Identify which cell holds the provided text, then report its (x, y) central coordinate. 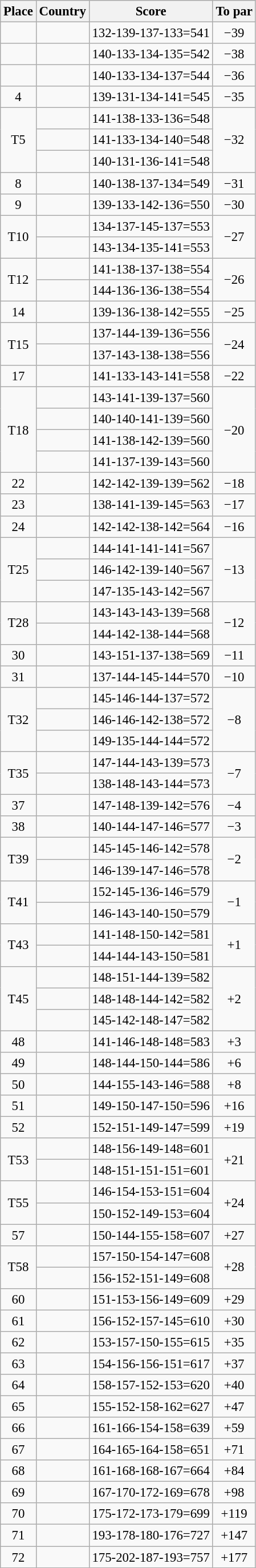
+59 (234, 1428)
−17 (234, 505)
T35 (18, 773)
61 (18, 1321)
T32 (18, 719)
−32 (234, 140)
−25 (234, 312)
164-165-164-158=651 (151, 1450)
−11 (234, 656)
37 (18, 806)
+71 (234, 1450)
−1 (234, 902)
−18 (234, 484)
−30 (234, 204)
−35 (234, 97)
52 (18, 1128)
150-152-149-153=604 (151, 1213)
−8 (234, 719)
137-144-139-136=556 (151, 333)
144-141-141-141=567 (151, 548)
143-134-135-141=553 (151, 247)
141-138-142-139=560 (151, 441)
17 (18, 376)
T28 (18, 624)
Score (151, 11)
147-135-143-142=567 (151, 591)
141-138-133-136=548 (151, 119)
175-172-173-179=699 (151, 1514)
+98 (234, 1493)
161-166-154-158=639 (151, 1428)
−3 (234, 827)
T39 (18, 859)
T10 (18, 236)
+24 (234, 1203)
70 (18, 1514)
140-138-137-134=549 (151, 183)
T45 (18, 999)
134-137-145-137=553 (151, 226)
64 (18, 1385)
141-133-134-140=548 (151, 140)
146-139-147-146=578 (151, 870)
146-142-139-140=567 (151, 569)
+16 (234, 1106)
149-135-144-144=572 (151, 741)
T41 (18, 902)
−24 (234, 344)
−38 (234, 54)
140-133-134-135=542 (151, 54)
151-153-156-149=609 (151, 1300)
23 (18, 505)
67 (18, 1450)
143-143-143-139=568 (151, 613)
158-157-152-153=620 (151, 1385)
175-202-187-193=757 (151, 1557)
+3 (234, 1042)
152-151-149-147=599 (151, 1128)
193-178-180-176=727 (151, 1535)
69 (18, 1493)
140-131-136-141=548 (151, 162)
−20 (234, 430)
157-150-154-147=608 (151, 1256)
−36 (234, 76)
−7 (234, 773)
138-148-143-144=573 (151, 784)
141-138-137-138=554 (151, 269)
+35 (234, 1342)
63 (18, 1364)
142-142-139-139=562 (151, 484)
51 (18, 1106)
148-151-144-139=582 (151, 978)
143-141-139-137=560 (151, 398)
−13 (234, 570)
+6 (234, 1063)
141-137-139-143=560 (151, 462)
71 (18, 1535)
167-170-172-169=678 (151, 1493)
132-139-137-133=541 (151, 33)
+40 (234, 1385)
−26 (234, 280)
−12 (234, 624)
T53 (18, 1159)
−4 (234, 806)
22 (18, 484)
38 (18, 827)
+8 (234, 1085)
140-133-134-137=544 (151, 76)
+1 (234, 944)
142-142-138-142=564 (151, 526)
T15 (18, 344)
137-144-145-144=570 (151, 677)
T58 (18, 1267)
141-146-148-148=583 (151, 1042)
140-144-147-146=577 (151, 827)
30 (18, 656)
147-144-143-139=573 (151, 763)
153-157-150-155=615 (151, 1342)
161-168-168-167=664 (151, 1471)
−39 (234, 33)
139-136-138-142=555 (151, 312)
T55 (18, 1203)
155-152-158-162=627 (151, 1407)
+2 (234, 999)
141-148-150-142=581 (151, 934)
148-156-149-148=601 (151, 1149)
+29 (234, 1300)
+47 (234, 1407)
−22 (234, 376)
140-140-141-139=560 (151, 419)
Country (63, 11)
−27 (234, 236)
−10 (234, 677)
+28 (234, 1267)
T18 (18, 430)
146-143-140-150=579 (151, 913)
+177 (234, 1557)
150-144-155-158=607 (151, 1235)
147-148-139-142=576 (151, 806)
143-151-137-138=569 (151, 656)
144-155-143-146=588 (151, 1085)
T5 (18, 140)
+84 (234, 1471)
152-145-136-146=579 (151, 891)
139-131-134-141=545 (151, 97)
24 (18, 526)
144-144-143-150=581 (151, 956)
145-146-144-137=572 (151, 698)
4 (18, 97)
66 (18, 1428)
148-148-144-142=582 (151, 999)
144-142-138-144=568 (151, 634)
72 (18, 1557)
137-143-138-138=556 (151, 355)
T25 (18, 570)
+147 (234, 1535)
138-141-139-145=563 (151, 505)
146-146-142-138=572 (151, 720)
57 (18, 1235)
Place (18, 11)
156-152-157-145=610 (151, 1321)
9 (18, 204)
+27 (234, 1235)
60 (18, 1300)
62 (18, 1342)
141-133-143-141=558 (151, 376)
145-142-148-147=582 (151, 1020)
31 (18, 677)
+19 (234, 1128)
156-152-151-149=608 (151, 1278)
65 (18, 1407)
−16 (234, 526)
+21 (234, 1159)
145-145-146-142=578 (151, 849)
T12 (18, 280)
154-156-156-151=617 (151, 1364)
48 (18, 1042)
139-133-142-136=550 (151, 204)
8 (18, 183)
144-136-136-138=554 (151, 291)
149-150-147-150=596 (151, 1106)
T43 (18, 944)
+119 (234, 1514)
68 (18, 1471)
+37 (234, 1364)
148-144-150-144=586 (151, 1063)
−31 (234, 183)
−2 (234, 859)
148-151-151-151=601 (151, 1171)
50 (18, 1085)
49 (18, 1063)
14 (18, 312)
To par (234, 11)
+30 (234, 1321)
146-154-153-151=604 (151, 1192)
